Capture the cell that displays the provided text and extract its [x, y] central coordinate. 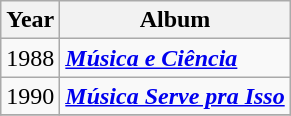
Música Serve pra Isso [175, 96]
Year [30, 20]
1990 [30, 96]
Música e Ciência [175, 58]
1988 [30, 58]
Album [175, 20]
